Determine the (x, y) coordinate at the center of the cell enclosing the given text.  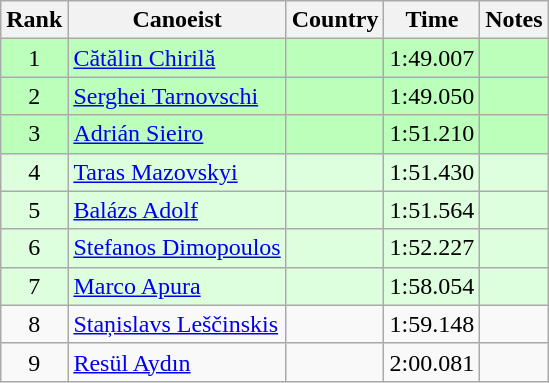
1:52.227 (432, 248)
1:51.430 (432, 172)
Balázs Adolf (177, 210)
Time (432, 20)
7 (34, 286)
1:49.050 (432, 96)
1:51.564 (432, 210)
Notes (514, 20)
Resül Aydın (177, 362)
Country (335, 20)
3 (34, 134)
9 (34, 362)
Cătălin Chirilă (177, 58)
6 (34, 248)
Adrián Sieiro (177, 134)
1:51.210 (432, 134)
Canoeist (177, 20)
Rank (34, 20)
2:00.081 (432, 362)
Serghei Tarnovschi (177, 96)
Taras Mazovskyi (177, 172)
2 (34, 96)
Staņislavs Leščinskis (177, 324)
Stefanos Dimopoulos (177, 248)
Marco Apura (177, 286)
4 (34, 172)
1 (34, 58)
8 (34, 324)
1:59.148 (432, 324)
5 (34, 210)
1:58.054 (432, 286)
1:49.007 (432, 58)
